Return the [x, y] coordinate for the center point of the cell that contains the specified text.  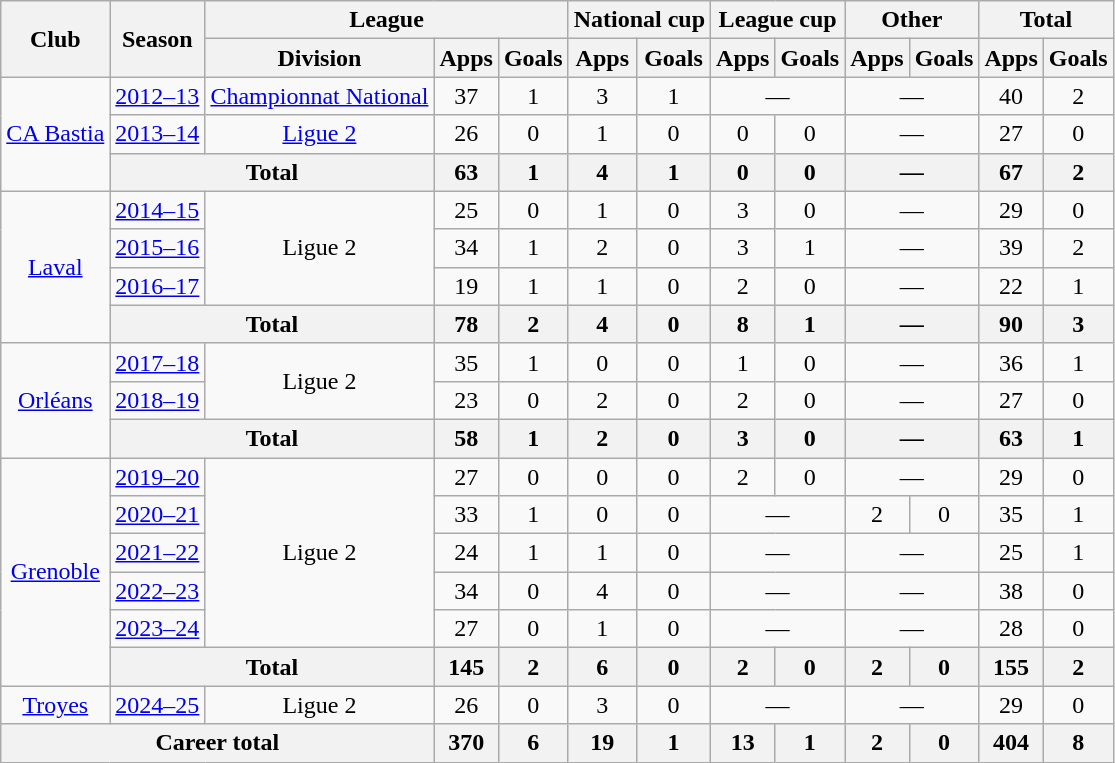
Career total [218, 743]
22 [1011, 286]
Grenoble [56, 572]
2013–14 [158, 134]
145 [466, 667]
39 [1011, 248]
2016–17 [158, 286]
38 [1011, 591]
Other [912, 20]
National cup [639, 20]
League [386, 20]
Season [158, 39]
Championnat National [320, 96]
2019–20 [158, 477]
CA Bastia [56, 134]
67 [1011, 172]
13 [743, 743]
Laval [56, 267]
2012–13 [158, 96]
155 [1011, 667]
2017–18 [158, 362]
40 [1011, 96]
2022–23 [158, 591]
2020–21 [158, 515]
2014–15 [158, 210]
Troyes [56, 705]
2024–25 [158, 705]
28 [1011, 629]
2018–19 [158, 400]
23 [466, 400]
Club [56, 39]
2023–24 [158, 629]
2015–16 [158, 248]
36 [1011, 362]
Orléans [56, 400]
404 [1011, 743]
370 [466, 743]
90 [1011, 324]
58 [466, 438]
37 [466, 96]
78 [466, 324]
2021–22 [158, 553]
33 [466, 515]
24 [466, 553]
Division [320, 58]
League cup [778, 20]
